Detect which cell encompasses the target text, then output its (x, y) center coordinate. 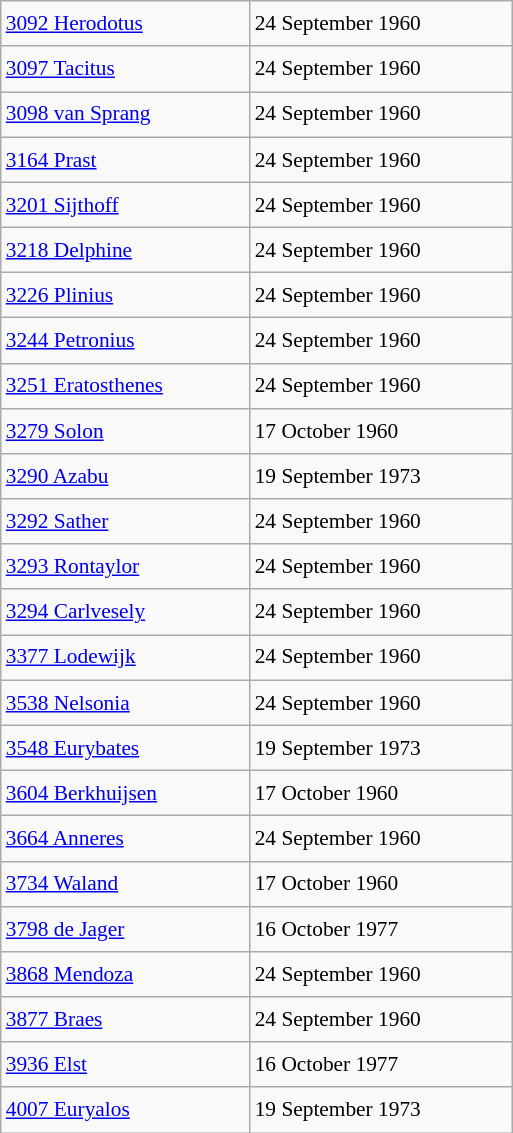
3279 Solon (126, 430)
3292 Sather (126, 522)
3936 Elst (126, 1064)
3798 de Jager (126, 928)
3244 Petronius (126, 340)
3251 Eratosthenes (126, 386)
3290 Azabu (126, 476)
3604 Berkhuijsen (126, 792)
3201 Sijthoff (126, 204)
3226 Plinius (126, 296)
3734 Waland (126, 884)
3294 Carlvesely (126, 612)
3098 van Sprang (126, 114)
3548 Eurybates (126, 748)
3538 Nelsonia (126, 702)
3097 Tacitus (126, 68)
3092 Herodotus (126, 24)
3218 Delphine (126, 250)
3164 Prast (126, 160)
3868 Mendoza (126, 974)
4007 Euryalos (126, 1110)
3293 Rontaylor (126, 566)
3877 Braes (126, 1020)
3377 Lodewijk (126, 658)
3664 Anneres (126, 838)
